Extract the (X, Y) coordinate from the center of the cell holding the provided text.  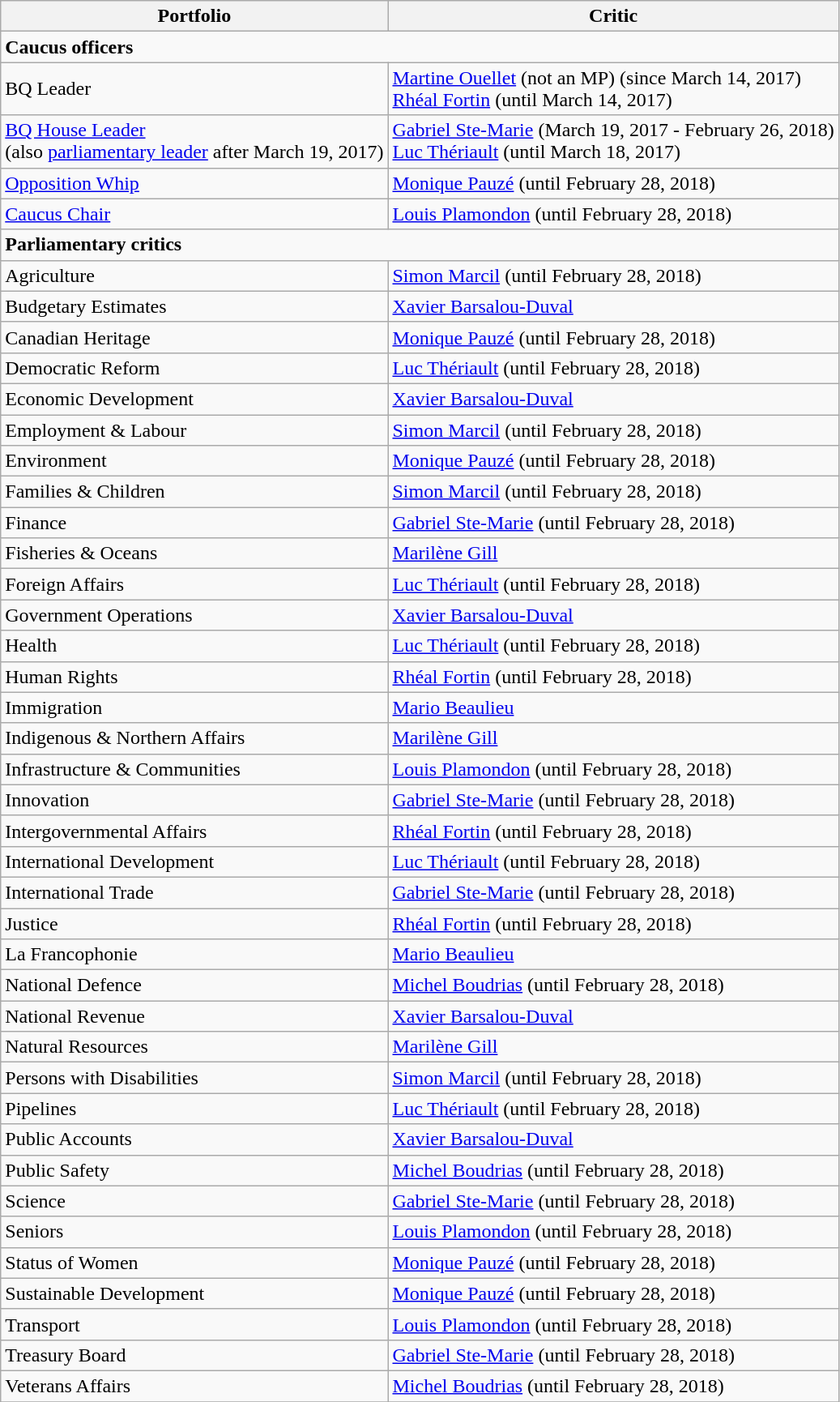
Veterans Affairs (194, 1386)
Status of Women (194, 1263)
Natural Resources (194, 1047)
Environment (194, 461)
Foreign Affairs (194, 584)
Critic (613, 16)
Pipelines (194, 1109)
Infrastructure & Communities (194, 769)
Persons with Disabilities (194, 1078)
Transport (194, 1324)
Indigenous & Northern Affairs (194, 738)
Public Accounts (194, 1139)
Opposition Whip (194, 183)
Democratic Reform (194, 368)
Seniors (194, 1232)
National Revenue (194, 1016)
Health (194, 646)
Families & Children (194, 492)
Sustainable Development (194, 1293)
Employment & Labour (194, 430)
Economic Development (194, 399)
Budgetary Estimates (194, 306)
Finance (194, 523)
BQ Leader (194, 89)
International Development (194, 861)
Government Operations (194, 615)
Parliamentary critics (420, 245)
Caucus Chair (194, 214)
Caucus officers (420, 47)
Public Safety (194, 1170)
National Defence (194, 985)
Intergovernmental Affairs (194, 831)
Human Rights (194, 677)
Agriculture (194, 276)
Treasury Board (194, 1355)
BQ House Leader(also parliamentary leader after March 19, 2017) (194, 141)
Fisheries & Oceans (194, 554)
Martine Ouellet (not an MP) (since March 14, 2017)Rhéal Fortin (until March 14, 2017) (613, 89)
International Trade (194, 892)
Innovation (194, 800)
Immigration (194, 707)
Portfolio (194, 16)
Science (194, 1201)
Gabriel Ste-Marie (March 19, 2017 - February 26, 2018)Luc Thériault (until March 18, 2017) (613, 141)
Canadian Heritage (194, 337)
Justice (194, 923)
La Francophonie (194, 955)
